Identify which cell holds the provided text, then report its [X, Y] central coordinate. 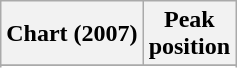
Peakposition [189, 34]
Chart (2007) [72, 34]
